Search for the cell housing the specified text and yield its (X, Y) center coordinate. 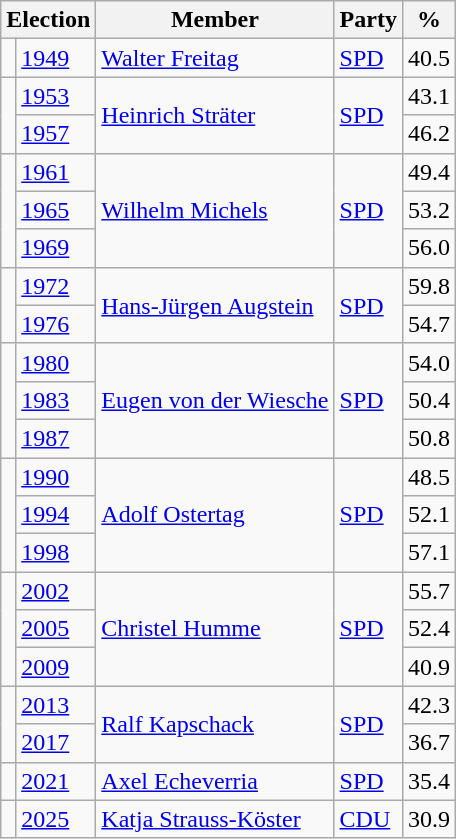
50.8 (428, 438)
2002 (56, 591)
Ralf Kapschack (215, 724)
54.0 (428, 362)
Eugen von der Wiesche (215, 400)
1983 (56, 400)
1998 (56, 553)
40.9 (428, 667)
43.1 (428, 96)
1957 (56, 134)
2013 (56, 705)
1953 (56, 96)
57.1 (428, 553)
2025 (56, 819)
52.4 (428, 629)
1969 (56, 248)
Election (48, 20)
1976 (56, 324)
Party (368, 20)
40.5 (428, 58)
55.7 (428, 591)
1987 (56, 438)
1994 (56, 515)
2005 (56, 629)
1990 (56, 477)
2017 (56, 743)
46.2 (428, 134)
Wilhelm Michels (215, 210)
49.4 (428, 172)
2009 (56, 667)
Axel Echeverria (215, 781)
1972 (56, 286)
56.0 (428, 248)
% (428, 20)
1965 (56, 210)
54.7 (428, 324)
35.4 (428, 781)
2021 (56, 781)
CDU (368, 819)
36.7 (428, 743)
Adolf Ostertag (215, 515)
Member (215, 20)
30.9 (428, 819)
1980 (56, 362)
1949 (56, 58)
1961 (56, 172)
48.5 (428, 477)
42.3 (428, 705)
Hans-Jürgen Augstein (215, 305)
Walter Freitag (215, 58)
50.4 (428, 400)
Katja Strauss-Köster (215, 819)
59.8 (428, 286)
Christel Humme (215, 629)
52.1 (428, 515)
Heinrich Sträter (215, 115)
53.2 (428, 210)
